Scan for the cell matching the given text and deliver its [x, y] coordinate at center. 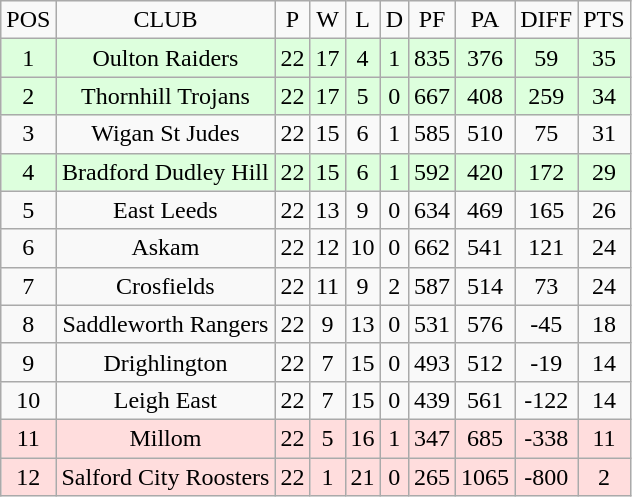
469 [486, 210]
408 [486, 96]
685 [486, 438]
PA [486, 20]
Drighlington [166, 362]
121 [546, 248]
592 [432, 172]
662 [432, 248]
Crosfields [166, 286]
Askam [166, 248]
1065 [486, 477]
59 [546, 58]
26 [604, 210]
29 [604, 172]
PF [432, 20]
-19 [546, 362]
376 [486, 58]
L [362, 20]
514 [486, 286]
165 [546, 210]
439 [432, 400]
34 [604, 96]
POS [28, 20]
Leigh East [166, 400]
259 [546, 96]
Bradford Dudley Hill [166, 172]
512 [486, 362]
31 [604, 134]
75 [546, 134]
35 [604, 58]
D [394, 20]
East Leeds [166, 210]
18 [604, 324]
493 [432, 362]
531 [432, 324]
W [328, 20]
Thornhill Trojans [166, 96]
-122 [546, 400]
CLUB [166, 20]
DIFF [546, 20]
P [292, 20]
667 [432, 96]
Wigan St Judes [166, 134]
347 [432, 438]
Saddleworth Rangers [166, 324]
172 [546, 172]
541 [486, 248]
PTS [604, 20]
561 [486, 400]
634 [432, 210]
835 [432, 58]
587 [432, 286]
21 [362, 477]
420 [486, 172]
16 [362, 438]
Millom [166, 438]
73 [546, 286]
8 [28, 324]
3 [28, 134]
Oulton Raiders [166, 58]
510 [486, 134]
265 [432, 477]
-800 [546, 477]
-338 [546, 438]
-45 [546, 324]
576 [486, 324]
Salford City Roosters [166, 477]
585 [432, 134]
